Find where the given text appears and provide that cell's center as (X, Y) coordinate. 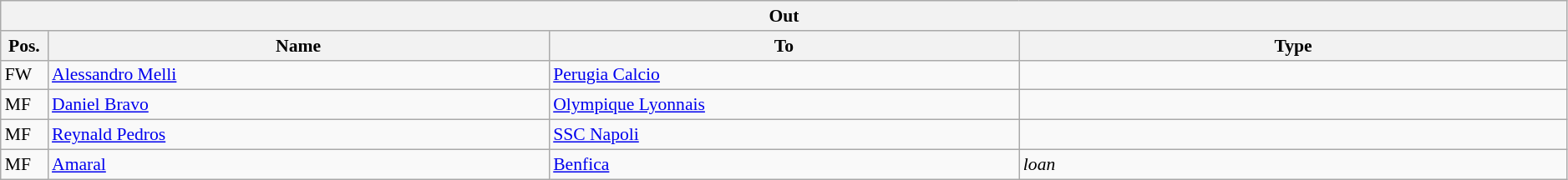
Out (784, 16)
To (784, 46)
Amaral (298, 164)
Olympique Lyonnais (784, 105)
Benfica (784, 164)
FW (24, 75)
SSC Napoli (784, 135)
Daniel Bravo (298, 105)
Alessandro Melli (298, 75)
Pos. (24, 46)
Reynald Pedros (298, 135)
loan (1293, 164)
Type (1293, 46)
Name (298, 46)
Perugia Calcio (784, 75)
